Identify which cell holds the provided text, then report its (X, Y) central coordinate. 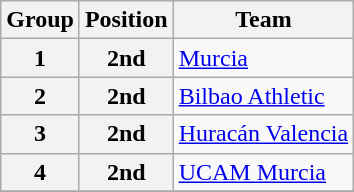
Huracán Valencia (264, 134)
2 (40, 96)
UCAM Murcia (264, 172)
4 (40, 172)
Team (264, 20)
Position (126, 20)
3 (40, 134)
Group (40, 20)
Murcia (264, 58)
Bilbao Athletic (264, 96)
1 (40, 58)
